Provide the [X, Y] coordinate of the cell's center where the given text is located.  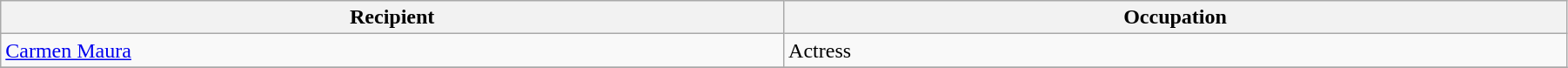
Recipient [392, 17]
Occupation [1176, 17]
Carmen Maura [392, 51]
Actress [1176, 51]
